Output the [x, y] coordinate of the center of the cell containing the given text.  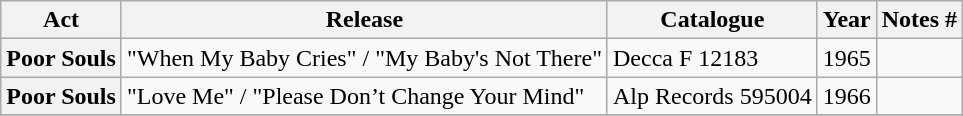
1965 [846, 58]
Decca F 12183 [712, 58]
Alp Records 595004 [712, 96]
Year [846, 20]
Release [364, 20]
"When My Baby Cries" / "My Baby's Not There" [364, 58]
1966 [846, 96]
Notes # [919, 20]
Catalogue [712, 20]
Act [62, 20]
"Love Me" / "Please Don’t Change Your Mind" [364, 96]
